Scan for the cell matching the given text and deliver its (X, Y) coordinate at center. 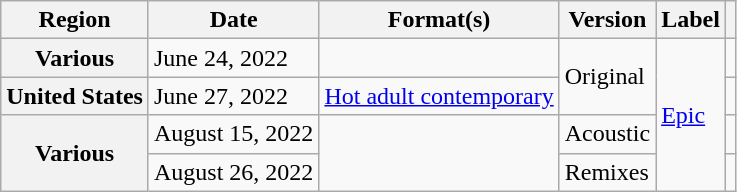
Remixes (607, 172)
June 24, 2022 (233, 58)
Acoustic (607, 134)
Date (233, 20)
Format(s) (439, 20)
United States (75, 96)
August 15, 2022 (233, 134)
Original (607, 77)
Hot adult contemporary (439, 96)
Epic (691, 115)
Label (691, 20)
August 26, 2022 (233, 172)
Region (75, 20)
Version (607, 20)
June 27, 2022 (233, 96)
